Determine the [X, Y] coordinate at the center of the cell enclosing the given text.  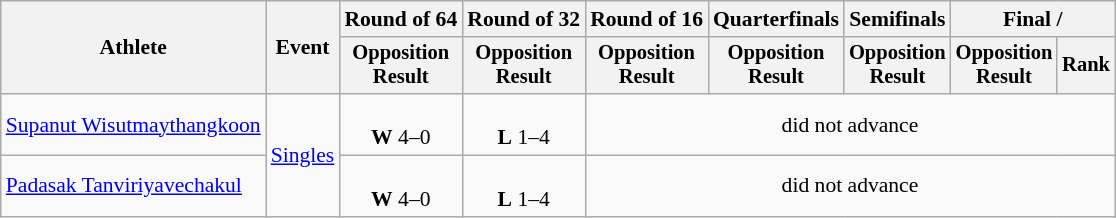
Event [303, 48]
Round of 64 [400, 19]
Semifinals [898, 19]
Round of 16 [646, 19]
Rank [1086, 66]
Padasak Tanviriyavechakul [134, 186]
Final / [1033, 19]
Round of 32 [524, 19]
Supanut Wisutmaythangkoon [134, 124]
Singles [303, 155]
Athlete [134, 48]
Quarterfinals [776, 19]
